Return the [X, Y] coordinate for the center point of the cell that contains the specified text.  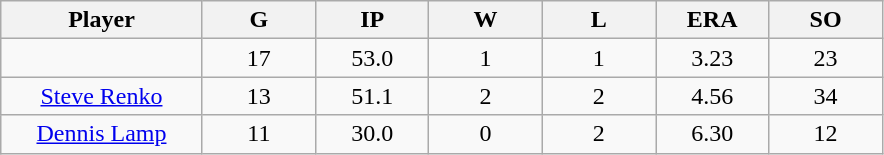
23 [826, 58]
53.0 [372, 58]
6.30 [712, 134]
L [598, 20]
17 [258, 58]
12 [826, 134]
4.56 [712, 96]
W [486, 20]
ERA [712, 20]
Player [102, 20]
3.23 [712, 58]
34 [826, 96]
Steve Renko [102, 96]
IP [372, 20]
0 [486, 134]
G [258, 20]
30.0 [372, 134]
51.1 [372, 96]
Dennis Lamp [102, 134]
SO [826, 20]
11 [258, 134]
13 [258, 96]
